Detect which cell encompasses the target text, then output its [X, Y] center coordinate. 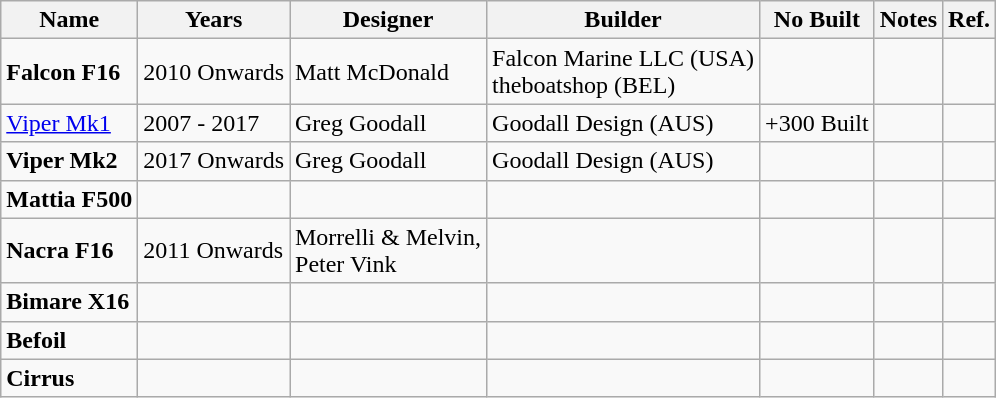
Falcon F16 [70, 72]
2010 Onwards [214, 72]
Ref. [970, 20]
Bimare X16 [70, 302]
Nacra F16 [70, 250]
Morrelli & Melvin,Peter Vink [388, 250]
Viper Mk1 [70, 123]
Cirrus [70, 378]
+300 Built [818, 123]
Designer [388, 20]
Mattia F500 [70, 199]
Years [214, 20]
Falcon Marine LLC (USA) theboatshop (BEL) [624, 72]
2007 - 2017 [214, 123]
Builder [624, 20]
No Built [818, 20]
2017 Onwards [214, 161]
Name [70, 20]
Befoil [70, 340]
Viper Mk2 [70, 161]
Notes [908, 20]
2011 Onwards [214, 250]
Matt McDonald [388, 72]
